For the text-containing cell, return its midpoint in (x, y) coordinate format. 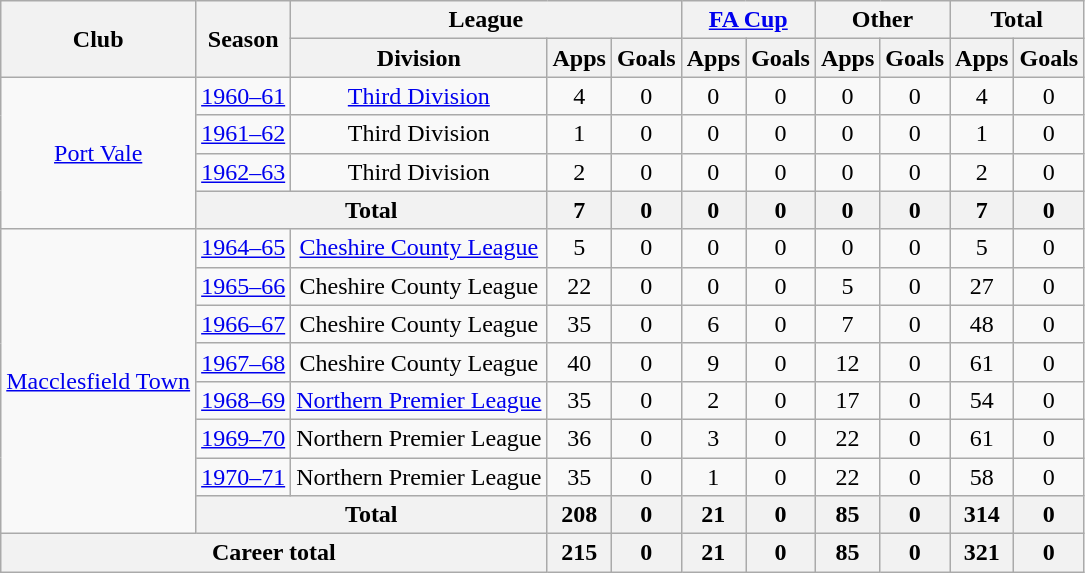
208 (579, 515)
54 (982, 400)
1962–63 (244, 172)
40 (579, 362)
Career total (274, 553)
1967–68 (244, 362)
215 (579, 553)
1970–71 (244, 477)
6 (713, 324)
Other (882, 20)
1960–61 (244, 96)
27 (982, 286)
58 (982, 477)
Club (98, 39)
1968–69 (244, 400)
1961–62 (244, 134)
Season (244, 39)
9 (713, 362)
314 (982, 515)
1964–65 (244, 248)
Division (419, 58)
12 (847, 362)
Port Vale (98, 153)
1966–67 (244, 324)
48 (982, 324)
36 (579, 438)
League (486, 20)
321 (982, 553)
1965–66 (244, 286)
FA Cup (748, 20)
3 (713, 438)
Macclesfield Town (98, 381)
17 (847, 400)
1969–70 (244, 438)
